Detect which cell encompasses the target text, then output its (X, Y) center coordinate. 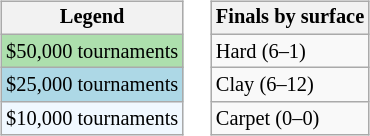
Hard (6–1) (290, 51)
$50,000 tournaments (92, 51)
Legend (92, 18)
Clay (6–12) (290, 85)
$10,000 tournaments (92, 119)
Carpet (0–0) (290, 119)
Finals by surface (290, 18)
$25,000 tournaments (92, 85)
